Return the (X, Y) coordinate for the center point of the cell that contains the specified text.  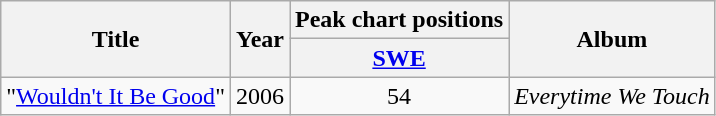
Year (260, 39)
Peak chart positions (400, 20)
54 (400, 96)
Album (612, 39)
SWE (400, 58)
Title (116, 39)
2006 (260, 96)
Everytime We Touch (612, 96)
"Wouldn't It Be Good" (116, 96)
